Pinpoint the cell where the given text exists, returning its (x, y) midpoint coordinate. 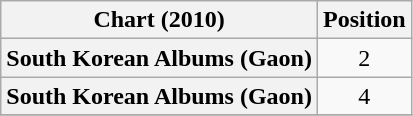
4 (364, 96)
2 (364, 58)
Position (364, 20)
Chart (2010) (160, 20)
